Pinpoint the cell where the given text exists, returning its [x, y] midpoint coordinate. 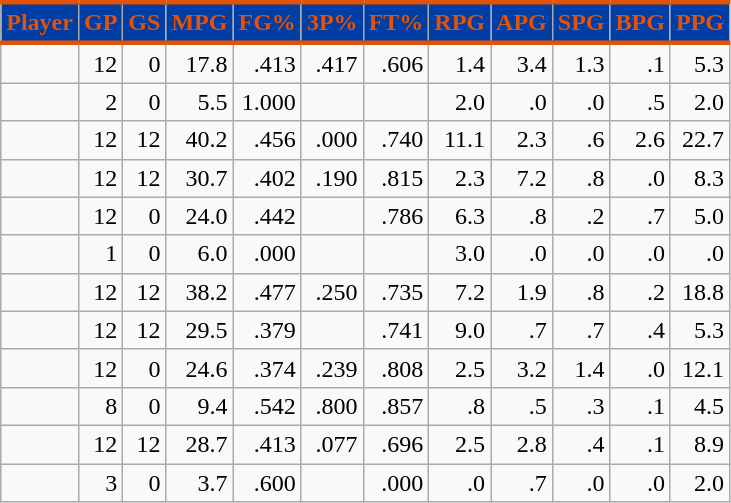
APG [522, 22]
.374 [267, 368]
5.5 [200, 102]
FG% [267, 22]
1.9 [522, 292]
2 [100, 102]
SPG [581, 22]
3P% [332, 22]
2.6 [640, 140]
8 [100, 406]
GS [144, 22]
MPG [200, 22]
40.2 [200, 140]
.477 [267, 292]
28.7 [200, 444]
.741 [396, 330]
24.0 [200, 216]
.379 [267, 330]
.3 [581, 406]
8.3 [700, 178]
.190 [332, 178]
3.4 [522, 63]
38.2 [200, 292]
.808 [396, 368]
6.0 [200, 254]
.402 [267, 178]
1.000 [267, 102]
FT% [396, 22]
3.2 [522, 368]
11.1 [460, 140]
4.5 [700, 406]
.417 [332, 63]
.857 [396, 406]
GP [100, 22]
.542 [267, 406]
30.7 [200, 178]
.800 [332, 406]
.815 [396, 178]
24.6 [200, 368]
.250 [332, 292]
.606 [396, 63]
BPG [640, 22]
5.0 [700, 216]
.6 [581, 140]
1.3 [581, 63]
RPG [460, 22]
.077 [332, 444]
22.7 [700, 140]
12.1 [700, 368]
.239 [332, 368]
Player [40, 22]
.456 [267, 140]
3.7 [200, 483]
3 [100, 483]
6.3 [460, 216]
.600 [267, 483]
9.4 [200, 406]
2.8 [522, 444]
PPG [700, 22]
1 [100, 254]
29.5 [200, 330]
17.8 [200, 63]
.696 [396, 444]
9.0 [460, 330]
.786 [396, 216]
.442 [267, 216]
3.0 [460, 254]
18.8 [700, 292]
.735 [396, 292]
.740 [396, 140]
8.9 [700, 444]
